Detect which cell encompasses the target text, then output its (X, Y) center coordinate. 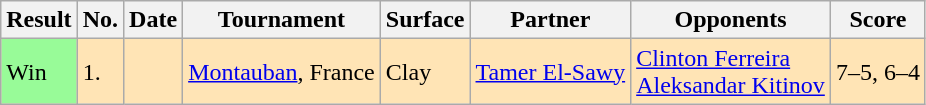
Score (878, 20)
Clinton Ferreira Aleksandar Kitinov (731, 72)
Opponents (731, 20)
Result (39, 20)
1. (100, 72)
Date (154, 20)
Tamer El-Sawy (550, 72)
Clay (425, 72)
Win (39, 72)
No. (100, 20)
Montauban, France (282, 72)
Partner (550, 20)
Surface (425, 20)
7–5, 6–4 (878, 72)
Tournament (282, 20)
